From the cell containing the given text, extract its center point as (X, Y) coordinate. 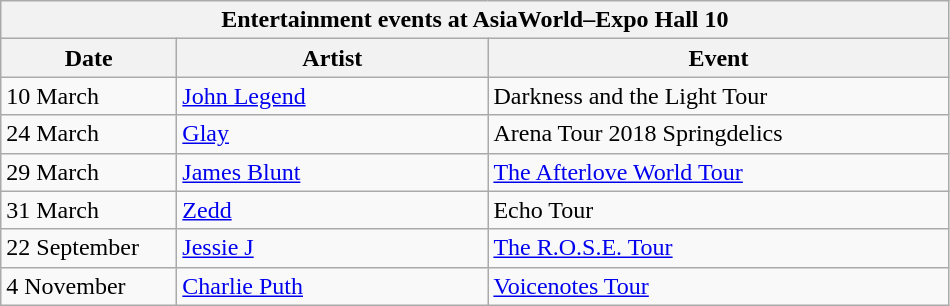
Date (89, 58)
Charlie Puth (332, 286)
Entertainment events at AsiaWorld–Expo Hall 10 (475, 20)
Darkness and the Light Tour (718, 96)
Arena Tour 2018 Springdelics (718, 134)
22 September (89, 248)
The Afterlove World Tour (718, 172)
29 March (89, 172)
Glay (332, 134)
Artist (332, 58)
John Legend (332, 96)
Zedd (332, 210)
Event (718, 58)
The R.O.S.E. Tour (718, 248)
10 March (89, 96)
4 November (89, 286)
24 March (89, 134)
31 March (89, 210)
Voicenotes Tour (718, 286)
Jessie J (332, 248)
James Blunt (332, 172)
Echo Tour (718, 210)
